Identify which cell holds the provided text, then report its (X, Y) central coordinate. 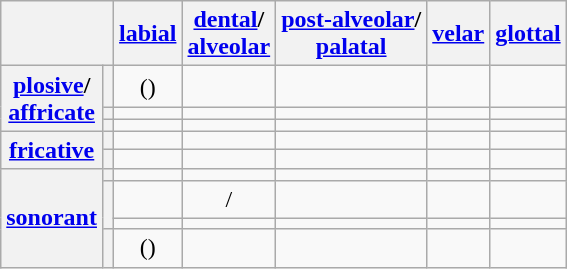
velar (458, 34)
dental/ alveolar (229, 34)
labial (148, 34)
/ (229, 199)
post-alveolar/ palatal (352, 34)
glottal (528, 34)
sonorant (52, 218)
fricative (52, 150)
plosive/affricate (52, 98)
